Provide the (x, y) coordinate of the cell's center where the given text is located.  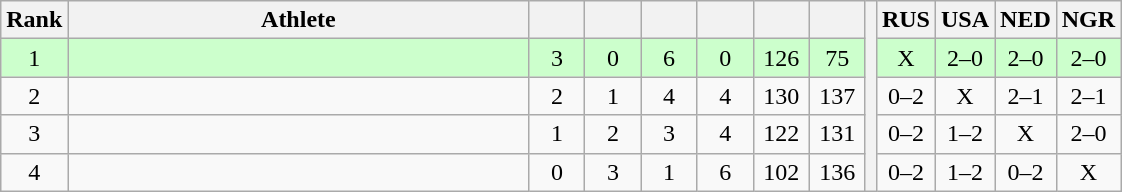
136 (837, 172)
RUS (906, 20)
102 (781, 172)
131 (837, 134)
NED (1026, 20)
130 (781, 96)
126 (781, 58)
75 (837, 58)
Athlete (298, 20)
122 (781, 134)
USA (964, 20)
NGR (1088, 20)
Rank (34, 20)
137 (837, 96)
